Extract the [x, y] coordinate from the center of the cell holding the provided text.  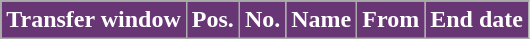
End date [477, 20]
Transfer window [94, 20]
No. [262, 20]
Pos. [212, 20]
From [391, 20]
Name [322, 20]
